Determine the (x, y) coordinate at the center of the cell enclosing the given text.  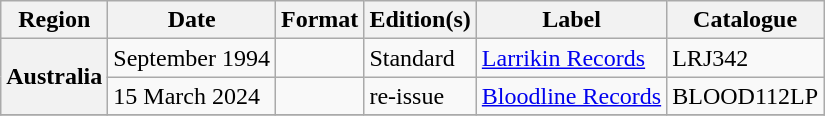
15 March 2024 (192, 96)
LRJ342 (746, 58)
Edition(s) (420, 20)
Larrikin Records (571, 58)
Format (320, 20)
Bloodline Records (571, 96)
Date (192, 20)
September 1994 (192, 58)
BLOOD112LP (746, 96)
Standard (420, 58)
Region (54, 20)
Label (571, 20)
Catalogue (746, 20)
Australia (54, 77)
re-issue (420, 96)
